Scan for the cell matching the given text and deliver its (X, Y) coordinate at center. 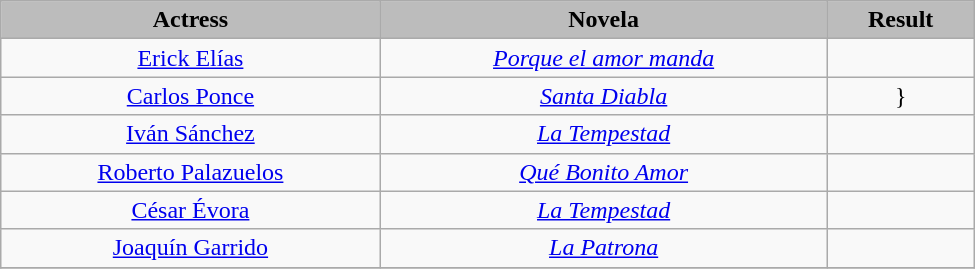
Erick Elías (190, 58)
Novela (604, 20)
Carlos Ponce (190, 96)
César Évora (190, 210)
Roberto Palazuelos (190, 172)
Qué Bonito Amor (604, 172)
Actress (190, 20)
Result (900, 20)
Santa Diabla (604, 96)
Porque el amor manda (604, 58)
} (900, 96)
Joaquín Garrido (190, 248)
La Patrona (604, 248)
Iván Sánchez (190, 134)
